Return (x, y) of the center of cell containing provided text 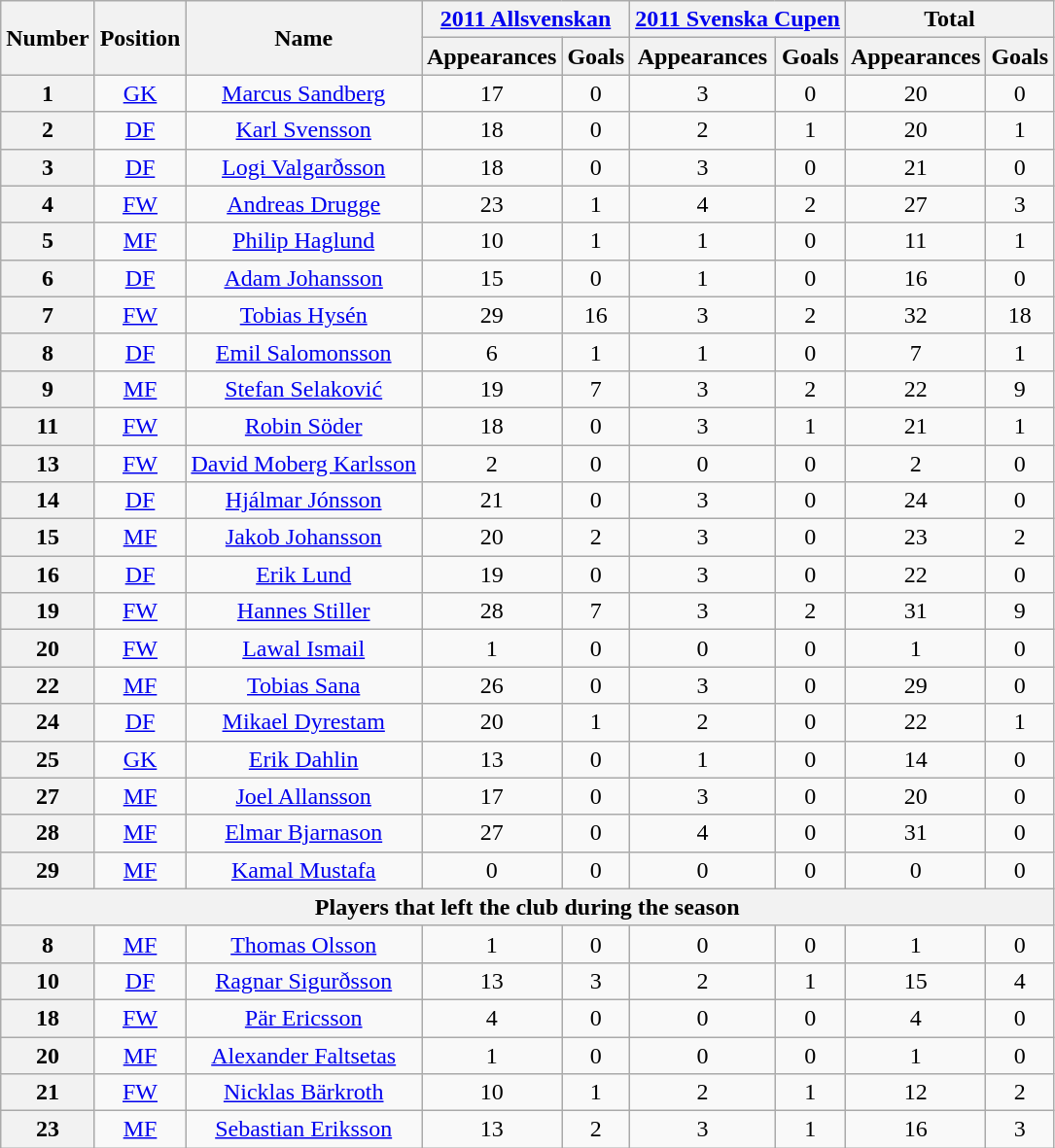
Adam Johansson (303, 278)
Stefan Selaković (303, 389)
Elmar Bjarnason (303, 833)
12 (915, 1093)
Nicklas Bärkroth (303, 1093)
Lawal Ismail (303, 648)
Pär Ericsson (303, 1018)
Sebastian Eriksson (303, 1130)
Position (140, 38)
Thomas Olsson (303, 944)
Kamal Mustafa (303, 870)
25 (48, 759)
Tobias Hysén (303, 315)
Logi Valgarðsson (303, 167)
Ragnar Sigurðsson (303, 981)
Total (949, 19)
26 (492, 685)
Alexander Faltsetas (303, 1055)
Joel Allansson (303, 796)
Number (48, 38)
Erik Lund (303, 574)
32 (915, 315)
5 (48, 241)
Andreas Drugge (303, 204)
Hannes Stiller (303, 611)
Erik Dahlin (303, 759)
Philip Haglund (303, 241)
2011 Allsvenskan (526, 19)
Players that left the club during the season (527, 907)
Name (303, 38)
David Moberg Karlsson (303, 464)
2011 Svenska Cupen (738, 19)
Tobias Sana (303, 685)
Jakob Johansson (303, 538)
Karl Svensson (303, 130)
Robin Söder (303, 426)
Marcus Sandberg (303, 93)
Mikael Dyrestam (303, 722)
Hjálmar Jónsson (303, 501)
Emil Salomonsson (303, 352)
